Find where the given text appears and provide that cell's center as [x, y] coordinate. 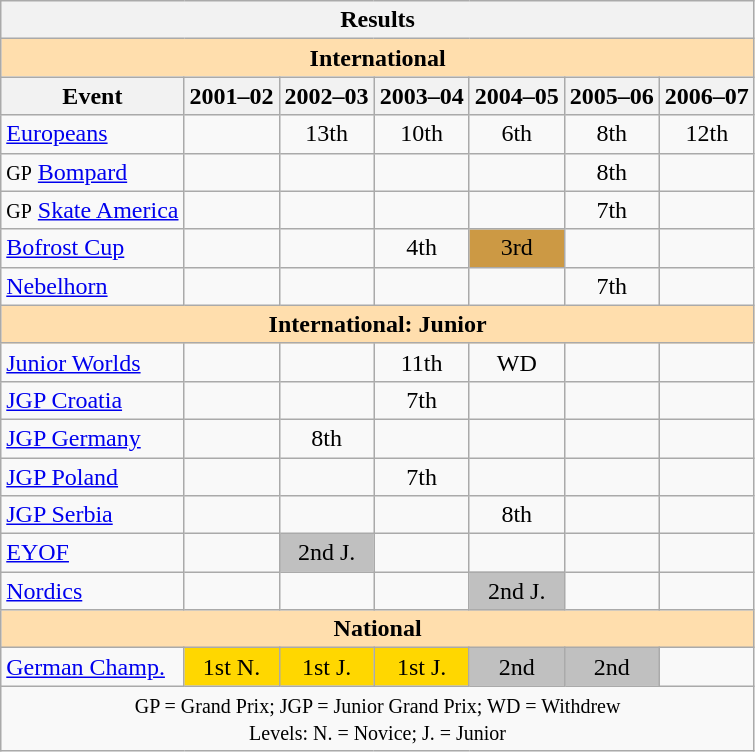
Nordics [92, 591]
4th [422, 248]
11th [422, 362]
12th [706, 134]
WD [516, 362]
Bofrost Cup [92, 248]
GP = Grand Prix; JGP = Junior Grand Prix; WD = Withdrew Levels: N. = Novice; J. = Junior [378, 718]
International: Junior [378, 324]
EYOF [92, 553]
JGP Germany [92, 438]
2002–03 [326, 96]
2006–07 [706, 96]
GP Skate America [92, 210]
JGP Croatia [92, 400]
1st N. [232, 667]
Junior Worlds [92, 362]
JGP Serbia [92, 515]
German Champ. [92, 667]
JGP Poland [92, 477]
6th [516, 134]
13th [326, 134]
2003–04 [422, 96]
National [378, 629]
International [378, 58]
3rd [516, 248]
Results [378, 20]
2005–06 [612, 96]
Event [92, 96]
Nebelhorn [92, 286]
GP Bompard [92, 172]
10th [422, 134]
Europeans [92, 134]
2004–05 [516, 96]
2001–02 [232, 96]
